Extract the [X, Y] coordinate from the center of the cell holding the provided text.  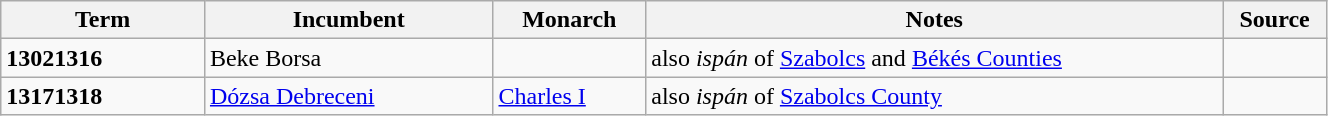
Incumbent [348, 20]
also ispán of Szabolcs and Békés Counties [934, 58]
also ispán of Szabolcs County [934, 96]
Monarch [570, 20]
Charles I [570, 96]
Term [103, 20]
Beke Borsa [348, 58]
13021316 [103, 58]
Source [1275, 20]
13171318 [103, 96]
Notes [934, 20]
Dózsa Debreceni [348, 96]
